Locate the cell with the specified text and output its [X, Y] center coordinate. 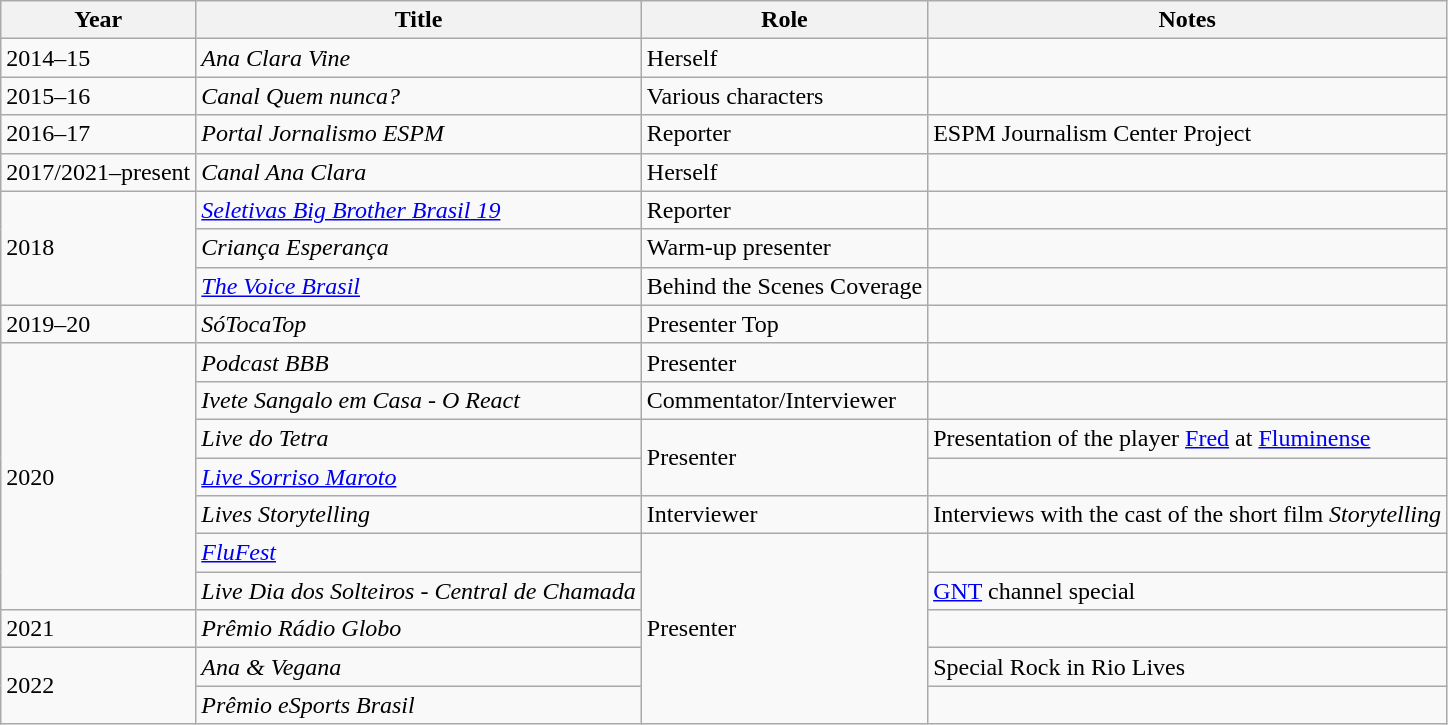
SóTocaTop [419, 324]
Portal Jornalismo ESPM [419, 134]
Canal Quem nunca? [419, 96]
Year [98, 20]
2014–15 [98, 58]
Interviewer [784, 515]
Role [784, 20]
Ana Clara Vine [419, 58]
Title [419, 20]
Live Sorriso Maroto [419, 477]
2021 [98, 629]
Criança Esperança [419, 248]
FluFest [419, 553]
2015–16 [98, 96]
Prêmio eSports Brasil [419, 705]
ESPM Journalism Center Project [1188, 134]
Prêmio Rádio Globo [419, 629]
Live do Tetra [419, 438]
2020 [98, 476]
2022 [98, 686]
2016–17 [98, 134]
2017/2021–present [98, 172]
Behind the Scenes Coverage [784, 286]
Various characters [784, 96]
Commentator/Interviewer [784, 400]
Seletivas Big Brother Brasil 19 [419, 210]
Podcast BBB [419, 362]
Lives Storytelling [419, 515]
Warm-up presenter [784, 248]
2019–20 [98, 324]
Ivete Sangalo em Casa - O React [419, 400]
Presentation of the player Fred at Fluminense [1188, 438]
Canal Ana Clara [419, 172]
The Voice Brasil [419, 286]
Notes [1188, 20]
Special Rock in Rio Lives [1188, 667]
Ana & Vegana [419, 667]
GNT channel special [1188, 591]
Interviews with the cast of the short film Storytelling [1188, 515]
Live Dia dos Solteiros - Central de Chamada [419, 591]
Presenter Top [784, 324]
2018 [98, 248]
